Search for the cell housing the specified text and yield its [x, y] center coordinate. 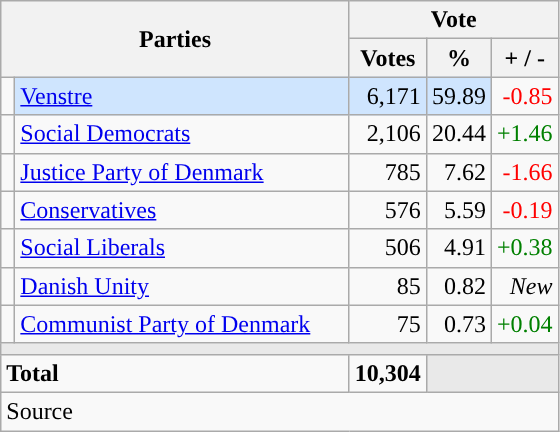
4.91 [458, 248]
576 [388, 210]
Total [176, 373]
Social Democrats [182, 134]
-0.85 [524, 96]
+ / - [524, 58]
7.62 [458, 172]
Source [280, 411]
+0.38 [524, 248]
6,171 [388, 96]
785 [388, 172]
10,304 [388, 373]
Conservatives [182, 210]
-0.19 [524, 210]
0.73 [458, 324]
506 [388, 248]
New [524, 286]
Danish Unity [182, 286]
Justice Party of Denmark [182, 172]
75 [388, 324]
0.82 [458, 286]
Venstre [182, 96]
Votes [388, 58]
Parties [176, 39]
85 [388, 286]
Social Liberals [182, 248]
5.59 [458, 210]
% [458, 58]
20.44 [458, 134]
2,106 [388, 134]
Communist Party of Denmark [182, 324]
59.89 [458, 96]
Vote [454, 20]
-1.66 [524, 172]
+0.04 [524, 324]
+1.46 [524, 134]
